Determine the (x, y) coordinate at the center of the cell enclosing the given text.  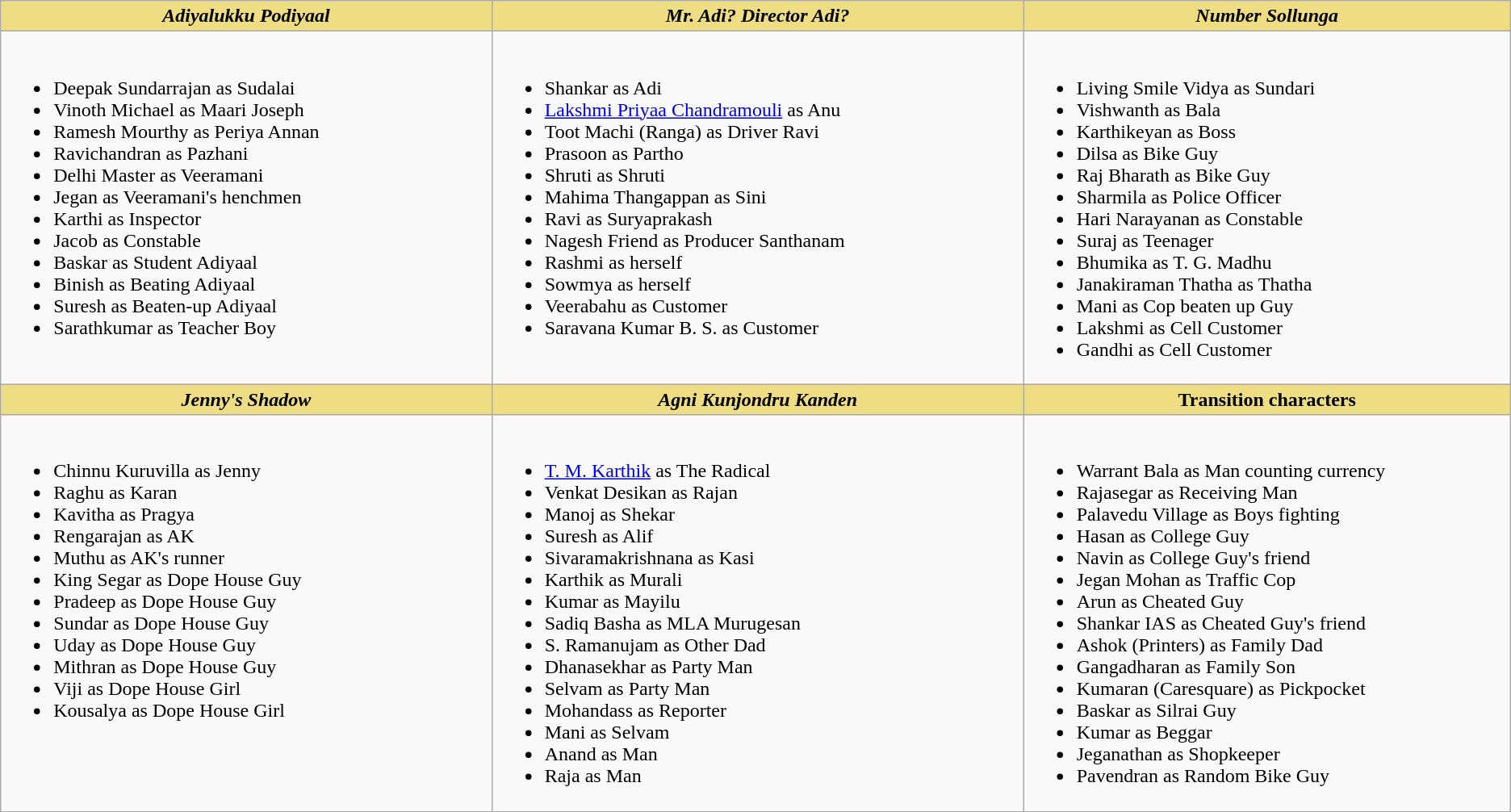
Agni Kunjondru Kanden (757, 400)
Jenny's Shadow (246, 400)
Adiyalukku Podiyaal (246, 16)
Transition characters (1267, 400)
Mr. Adi? Director Adi? (757, 16)
Number Sollunga (1267, 16)
